Locate the cell with the specified text and output its [x, y] center coordinate. 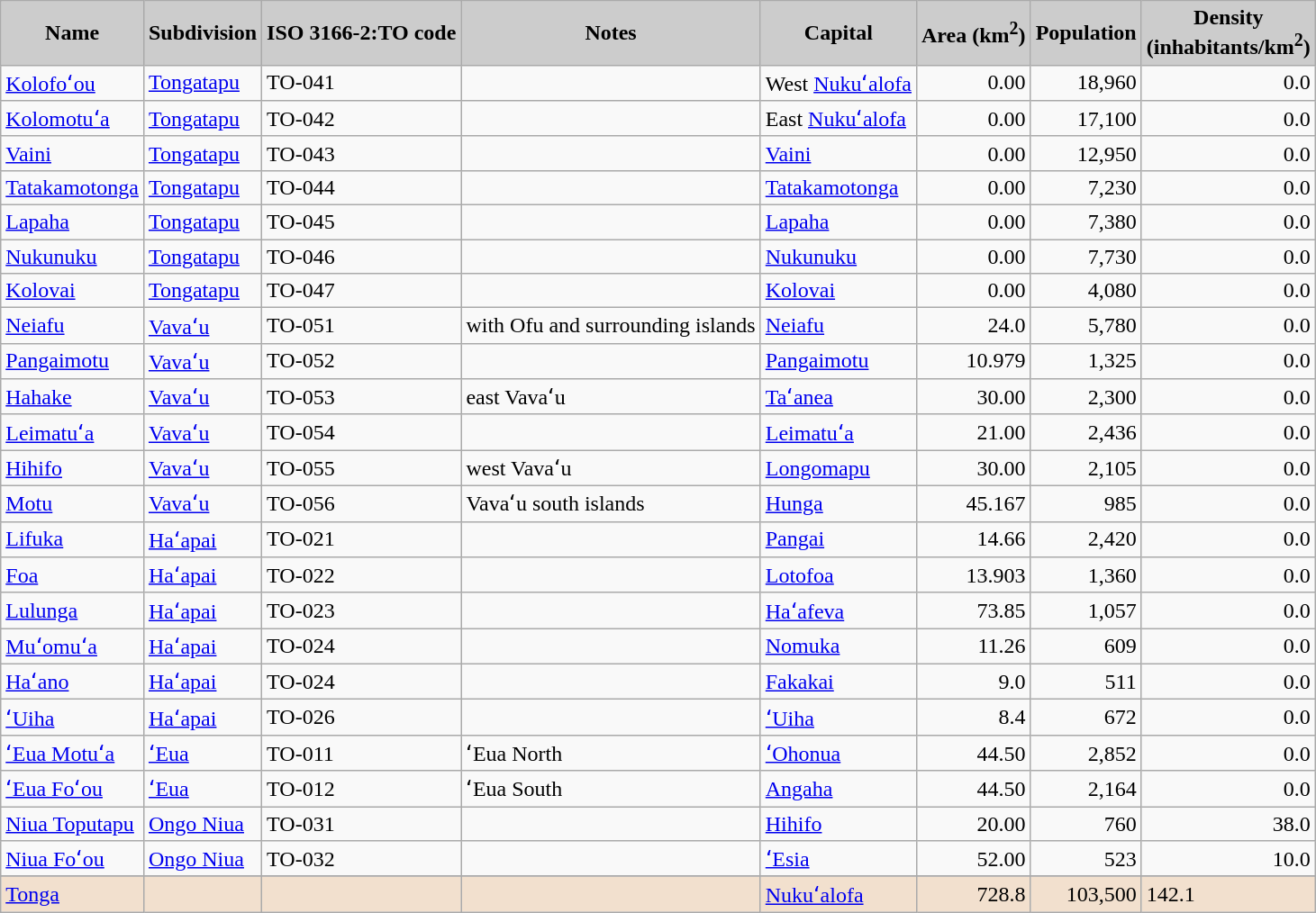
Motu [72, 504]
Fakakai [838, 682]
Nomuka [838, 646]
45.167 [973, 504]
ʻEua South [611, 789]
TO-021 [362, 539]
1,325 [1086, 361]
7,730 [1086, 257]
Lotofoa [838, 575]
2,852 [1086, 753]
ISO 3166-2:TO code [362, 33]
Haʻano [72, 682]
Kolomotuʻa [72, 119]
TO-045 [362, 222]
TO-023 [362, 610]
ʻEua North [611, 753]
17,100 [1086, 119]
Tonga [72, 894]
609 [1086, 646]
2,164 [1086, 789]
24.0 [973, 326]
Nukuʻalofa [838, 894]
11.26 [973, 646]
142.1 [1229, 894]
52.00 [973, 859]
Area (km2) [973, 33]
21.00 [973, 432]
TO-032 [362, 859]
10.0 [1229, 859]
Foa [72, 575]
Subdivision [202, 33]
73.85 [973, 610]
Density(inhabitants/km2) [1229, 33]
ʻOhonua [838, 753]
4,080 [1086, 291]
Lulunga [72, 610]
20.00 [973, 824]
west Vavaʻu [611, 468]
TO-011 [362, 753]
ʻEsia [838, 859]
Longomapu [838, 468]
Pangai [838, 539]
7,380 [1086, 222]
TO-026 [362, 718]
TO-051 [362, 326]
Lifuka [72, 539]
Muʻomuʻa [72, 646]
TO-043 [362, 153]
TO-041 [362, 83]
9.0 [973, 682]
Vavaʻu south islands [611, 504]
TO-031 [362, 824]
8.4 [973, 718]
2,105 [1086, 468]
ʻEua Foʻou [72, 789]
672 [1086, 718]
2,300 [1086, 397]
511 [1086, 682]
2,436 [1086, 432]
TO-054 [362, 432]
12,950 [1086, 153]
Taʻanea [838, 397]
with Ofu and surrounding islands [611, 326]
TO-046 [362, 257]
TO-052 [362, 361]
Notes [611, 33]
east Vavaʻu [611, 397]
7,230 [1086, 187]
523 [1086, 859]
Angaha [838, 789]
2,420 [1086, 539]
103,500 [1086, 894]
5,780 [1086, 326]
1,360 [1086, 575]
Name [72, 33]
Niua Toputapu [72, 824]
Capital [838, 33]
TO-044 [362, 187]
East Nukuʻalofa [838, 119]
TO-042 [362, 119]
West Nukuʻalofa [838, 83]
Hunga [838, 504]
Niua Foʻou [72, 859]
728.8 [973, 894]
TO-056 [362, 504]
1,057 [1086, 610]
13.903 [973, 575]
14.66 [973, 539]
10.979 [973, 361]
ʻEua Motuʻa [72, 753]
Population [1086, 33]
TO-022 [362, 575]
Hahake [72, 397]
38.0 [1229, 824]
Haʻafeva [838, 610]
TO-047 [362, 291]
TO-053 [362, 397]
18,960 [1086, 83]
985 [1086, 504]
TO-055 [362, 468]
760 [1086, 824]
Kolofoʻou [72, 83]
TO-012 [362, 789]
